Capture the cell that displays the provided text and extract its [X, Y] central coordinate. 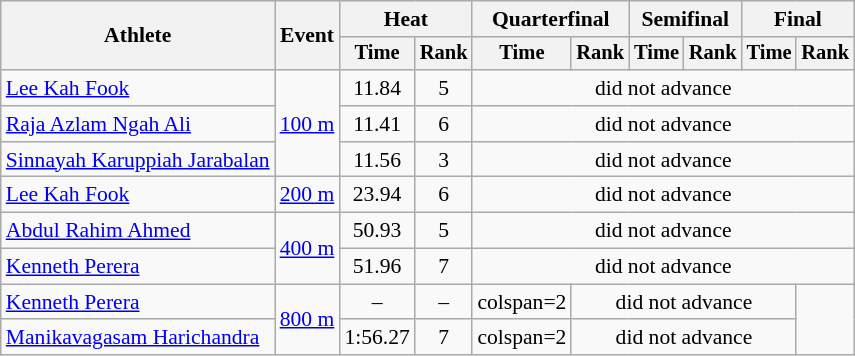
11.56 [376, 160]
Semifinal [685, 19]
Athlete [138, 36]
Quarterfinal [550, 19]
Final [798, 19]
Heat [406, 19]
Manikavagasam Harichandra [138, 338]
23.94 [376, 195]
200 m [308, 195]
400 m [308, 248]
Event [308, 36]
100 m [308, 124]
11.41 [376, 124]
Sinnayah Karuppiah Jarabalan [138, 160]
Abdul Rahim Ahmed [138, 231]
51.96 [376, 267]
800 m [308, 320]
Raja Azlam Ngah Ali [138, 124]
3 [444, 160]
1:56.27 [376, 338]
50.93 [376, 231]
11.84 [376, 88]
